From the cell containing the given text, extract its center point as [X, Y] coordinate. 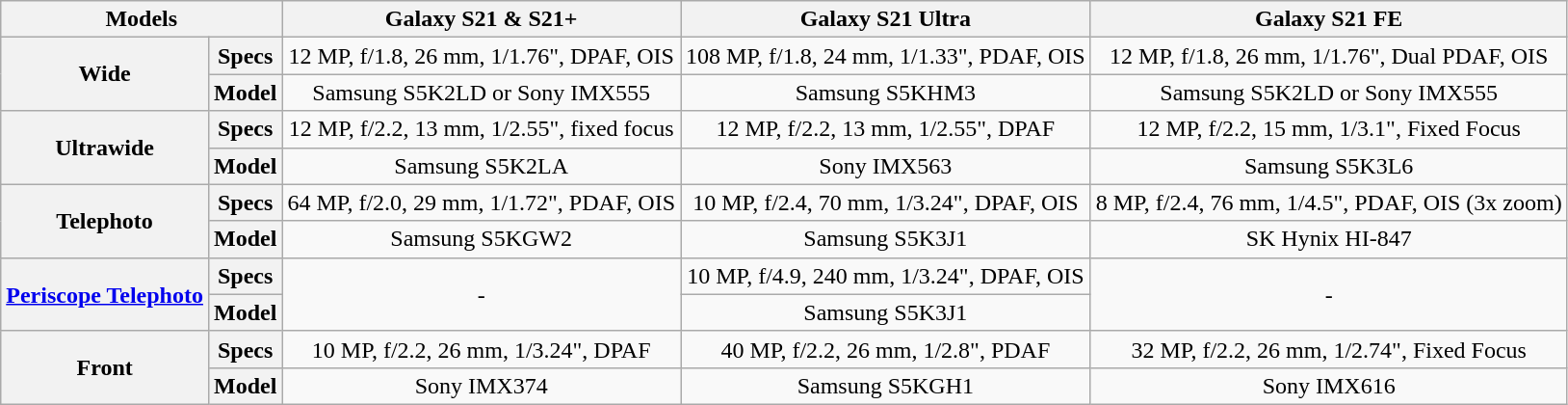
12 MP, f/2.2, 15 mm, 1/3.1", Fixed Focus [1329, 129]
40 MP, f/2.2, 26 mm, 1/2.8", PDAF [886, 349]
10 MP, f/4.9, 240 mm, 1/3.24", DPAF, OIS [886, 276]
Samsung S5KHM3 [886, 93]
12 MP, f/2.2, 13 mm, 1/2.55", DPAF [886, 129]
Samsung S5K3L6 [1329, 166]
108 MP, f/1.8, 24 mm, 1/1.33", PDAF, OIS [886, 56]
Sony IMX374 [482, 386]
Samsung S5KGH1 [886, 386]
64 MP, f/2.0, 29 mm, 1/1.72", PDAF, OIS [482, 202]
Telephoto [105, 221]
Models [142, 19]
10 MP, f/2.4, 70 mm, 1/3.24", DPAF, OIS [886, 202]
Ultrawide [105, 148]
Galaxy S21 & S21+ [482, 19]
Galaxy S21 FE [1329, 19]
12 MP, f/2.2, 13 mm, 1/2.55", fixed focus [482, 129]
Periscope Telephoto [105, 294]
8 MP, f/2.4, 76 mm, 1/4.5", PDAF, OIS (3x zoom) [1329, 202]
32 MP, f/2.2, 26 mm, 1/2.74", Fixed Focus [1329, 349]
10 MP, f/2.2, 26 mm, 1/3.24", DPAF [482, 349]
Wide [105, 74]
Galaxy S21 Ultra [886, 19]
12 MP, f/1.8, 26 mm, 1/1.76", Dual PDAF, OIS [1329, 56]
Sony IMX616 [1329, 386]
Samsung S5K2LA [482, 166]
SK Hynix HI-847 [1329, 239]
Front [105, 367]
Samsung S5KGW2 [482, 239]
12 MP, f/1.8, 26 mm, 1/1.76", DPAF, OIS [482, 56]
Sony IMX563 [886, 166]
